Return [X, Y] of the center of cell containing provided text 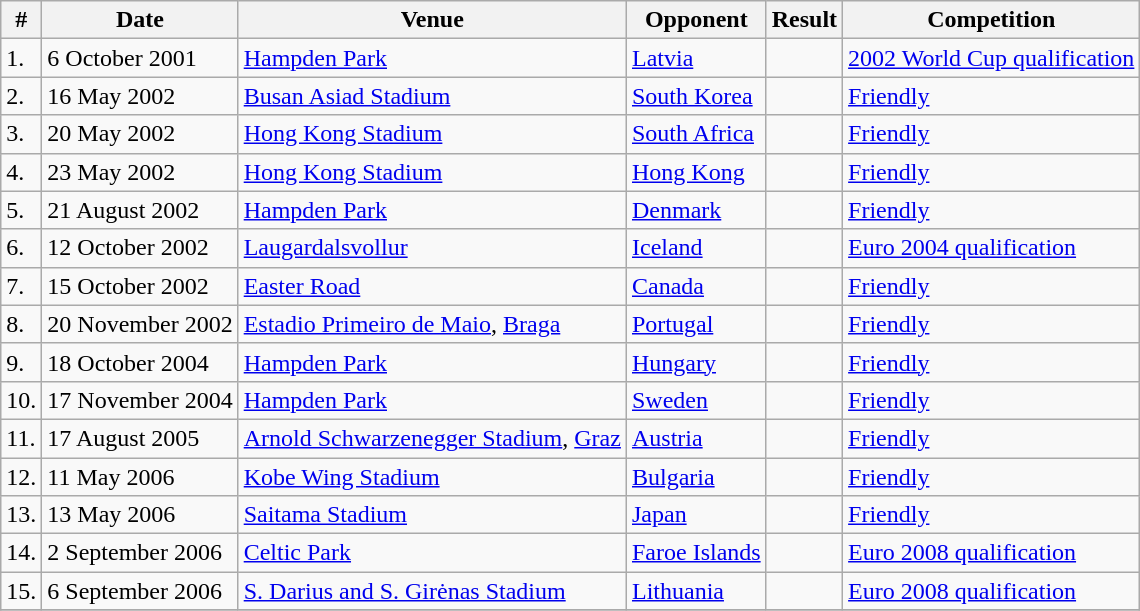
17 November 2004 [140, 400]
6 October 2001 [140, 58]
4. [22, 172]
13 May 2006 [140, 515]
Easter Road [432, 286]
Hungary [696, 362]
Bulgaria [696, 477]
16 May 2002 [140, 96]
Faroe Islands [696, 553]
5. [22, 210]
12 October 2002 [140, 248]
6. [22, 248]
Opponent [696, 20]
8. [22, 324]
Laugardalsvollur [432, 248]
2 September 2006 [140, 553]
Celtic Park [432, 553]
Euro 2004 qualification [992, 248]
1. [22, 58]
Portugal [696, 324]
2. [22, 96]
15. [22, 591]
Saitama Stadium [432, 515]
3. [22, 134]
Lithuania [696, 591]
10. [22, 400]
Denmark [696, 210]
17 August 2005 [140, 438]
13. [22, 515]
2002 World Cup qualification [992, 58]
23 May 2002 [140, 172]
Sweden [696, 400]
9. [22, 362]
Latvia [696, 58]
# [22, 20]
Canada [696, 286]
Hong Kong [696, 172]
20 May 2002 [140, 134]
Date [140, 20]
15 October 2002 [140, 286]
20 November 2002 [140, 324]
18 October 2004 [140, 362]
South Korea [696, 96]
Arnold Schwarzenegger Stadium, Graz [432, 438]
Venue [432, 20]
Japan [696, 515]
Iceland [696, 248]
6 September 2006 [140, 591]
Kobe Wing Stadium [432, 477]
21 August 2002 [140, 210]
Competition [992, 20]
Busan Asiad Stadium [432, 96]
14. [22, 553]
S. Darius and S. Girėnas Stadium [432, 591]
South Africa [696, 134]
11 May 2006 [140, 477]
12. [22, 477]
Austria [696, 438]
Estadio Primeiro de Maio, Braga [432, 324]
11. [22, 438]
7. [22, 286]
Result [804, 20]
